Pinpoint the cell where the given text exists, returning its (X, Y) midpoint coordinate. 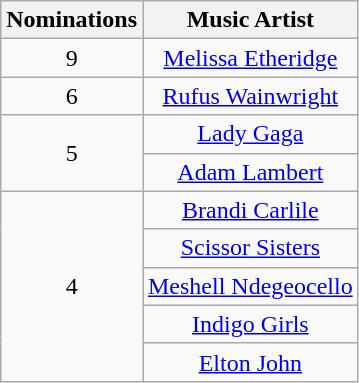
Scissor Sisters (250, 248)
Music Artist (250, 20)
Meshell Ndegeocello (250, 286)
4 (72, 286)
Rufus Wainwright (250, 96)
Brandi Carlile (250, 210)
Indigo Girls (250, 324)
Nominations (72, 20)
Elton John (250, 362)
Adam Lambert (250, 172)
6 (72, 96)
Melissa Etheridge (250, 58)
5 (72, 153)
Lady Gaga (250, 134)
9 (72, 58)
